Find where the given text appears and provide that cell's center as [x, y] coordinate. 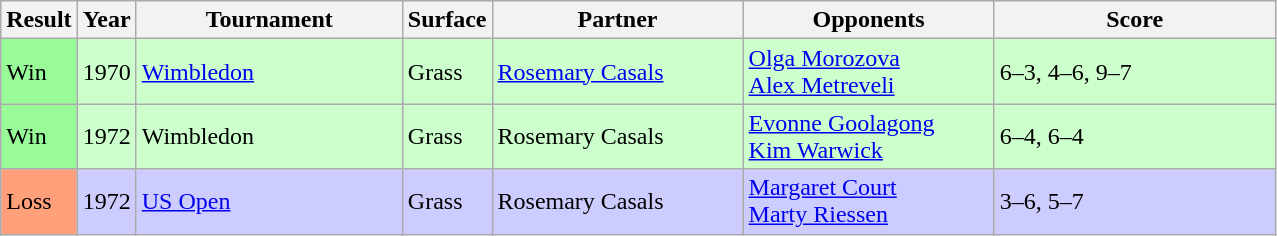
US Open [269, 202]
Evonne Goolagong Kim Warwick [868, 136]
3–6, 5–7 [1134, 202]
Result [39, 20]
6–3, 4–6, 9–7 [1134, 72]
Score [1134, 20]
Partner [618, 20]
Surface [447, 20]
Opponents [868, 20]
1970 [106, 72]
Olga Morozova Alex Metreveli [868, 72]
6–4, 6–4 [1134, 136]
Year [106, 20]
Loss [39, 202]
Margaret Court Marty Riessen [868, 202]
Tournament [269, 20]
